Capture the cell that displays the provided text and extract its (x, y) central coordinate. 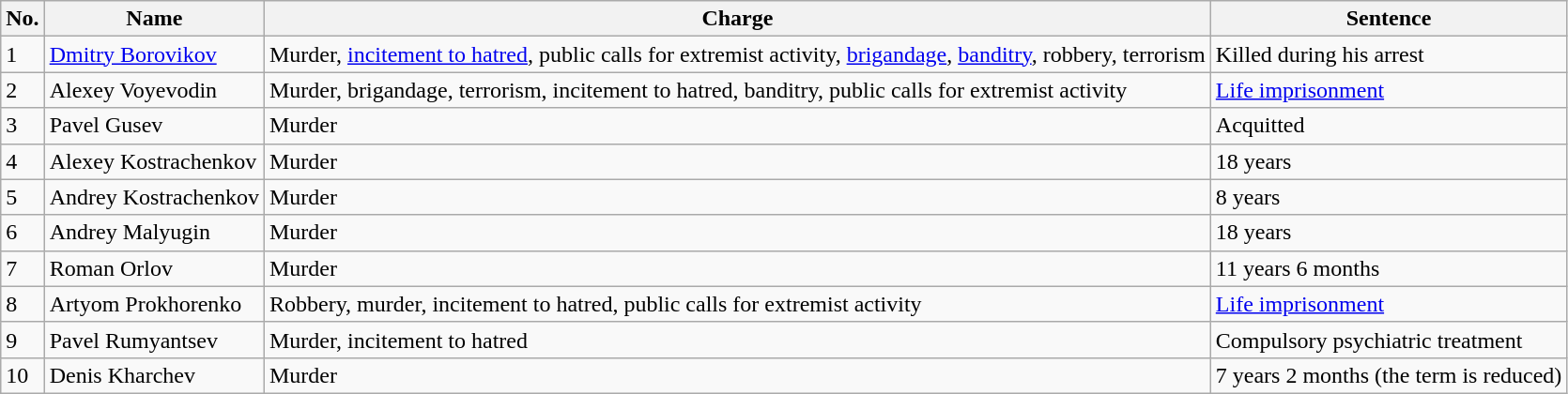
Acquitted (1389, 126)
Andrey Malyugin (154, 233)
Murder, brigandage, terrorism, incitement to hatred, banditry, public calls for extremist activity (737, 90)
1 (23, 54)
4 (23, 161)
Name (154, 19)
Killed during his arrest (1389, 54)
3 (23, 126)
Charge (737, 19)
Pavel Gusev (154, 126)
Alexey Voyevodin (154, 90)
7 (23, 268)
9 (23, 340)
8 (23, 304)
No. (23, 19)
Robbery, murder, incitement to hatred, public calls for extremist activity (737, 304)
Murder, incitement to hatred, public calls for extremist activity, brigandage, banditry, robbery, terrorism (737, 54)
8 years (1389, 197)
11 years 6 months (1389, 268)
Pavel Rumyantsev (154, 340)
Sentence (1389, 19)
7 years 2 months (the term is reduced) (1389, 375)
2 (23, 90)
10 (23, 375)
Andrey Kostrachenkov (154, 197)
5 (23, 197)
Murder, incitement to hatred (737, 340)
Compulsory psychiatric treatment (1389, 340)
6 (23, 233)
Artyom Prokhorenko (154, 304)
Dmitry Borovikov (154, 54)
Roman Orlov (154, 268)
Denis Kharchev (154, 375)
Alexey Kostrachenkov (154, 161)
